Capture the cell that displays the provided text and extract its [x, y] central coordinate. 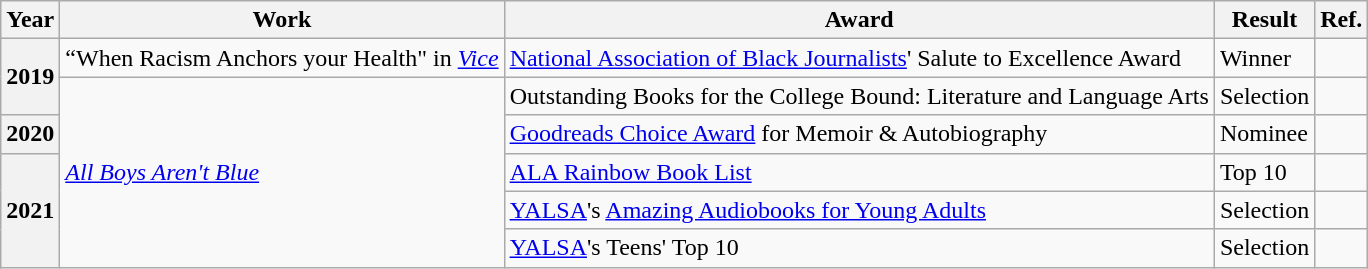
National Association of Black Journalists' Salute to Excellence Award [859, 58]
Award [859, 20]
Outstanding Books for the College Bound: Literature and Language Arts [859, 96]
2021 [30, 210]
YALSA's Amazing Audiobooks for Young Adults [859, 210]
Nominee [1264, 134]
All Boys Aren't Blue [282, 172]
Top 10 [1264, 172]
Work [282, 20]
2019 [30, 77]
Result [1264, 20]
“When Racism Anchors your Health" in Vice [282, 58]
ALA Rainbow Book List [859, 172]
2020 [30, 134]
Ref. [1342, 20]
Year [30, 20]
Winner [1264, 58]
YALSA's Teens' Top 10 [859, 248]
Goodreads Choice Award for Memoir & Autobiography [859, 134]
